Extract the [X, Y] coordinate from the center of the cell holding the provided text.  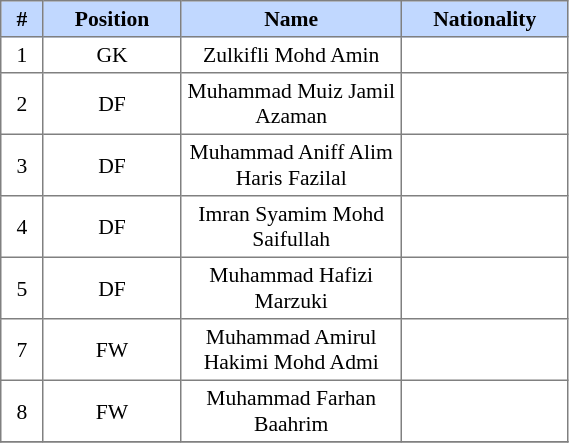
Name [292, 19]
2 [22, 104]
GK [112, 55]
3 [22, 165]
Zulkifli Mohd Amin [292, 55]
Position [112, 19]
7 [22, 350]
# [22, 19]
4 [22, 227]
Muhammad Hafizi Marzuki [292, 288]
5 [22, 288]
Muhammad Farhan Baahrim [292, 411]
Muhammad Muiz Jamil Azaman [292, 104]
Nationality [484, 19]
8 [22, 411]
1 [22, 55]
Imran Syamim Mohd Saifullah [292, 227]
Muhammad Amirul Hakimi Mohd Admi [292, 350]
Muhammad Aniff Alim Haris Fazilal [292, 165]
